Scan for the cell matching the given text and deliver its (x, y) coordinate at center. 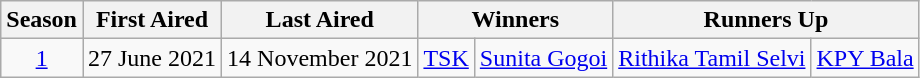
First Aired (152, 20)
Last Aired (320, 20)
Winners (516, 20)
Season (42, 20)
Runners Up (766, 20)
14 November 2021 (320, 58)
TSK (446, 58)
Rithika Tamil Selvi (712, 58)
KPY Bala (865, 58)
27 June 2021 (152, 58)
1 (42, 58)
Sunita Gogoi (543, 58)
